Return the (x, y) coordinate for the center point of the cell that contains the specified text.  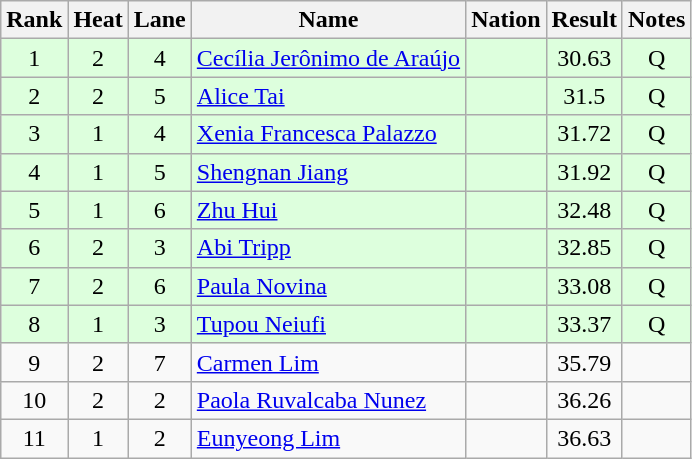
30.63 (584, 58)
31.5 (584, 96)
10 (34, 400)
11 (34, 438)
9 (34, 362)
35.79 (584, 362)
Name (328, 20)
32.85 (584, 248)
Alice Tai (328, 96)
Nation (506, 20)
Rank (34, 20)
Tupou Neiufi (328, 324)
Cecília Jerônimo de Araújo (328, 58)
32.48 (584, 210)
8 (34, 324)
36.26 (584, 400)
Xenia Francesca Palazzo (328, 134)
Heat (98, 20)
Zhu Hui (328, 210)
33.37 (584, 324)
33.08 (584, 286)
Abi Tripp (328, 248)
Notes (656, 20)
36.63 (584, 438)
Eunyeong Lim (328, 438)
Lane (160, 20)
Paula Novina (328, 286)
31.72 (584, 134)
Result (584, 20)
31.92 (584, 172)
Paola Ruvalcaba Nunez (328, 400)
Carmen Lim (328, 362)
Shengnan Jiang (328, 172)
